Determine the (x, y) coordinate at the center of the cell enclosing the given text.  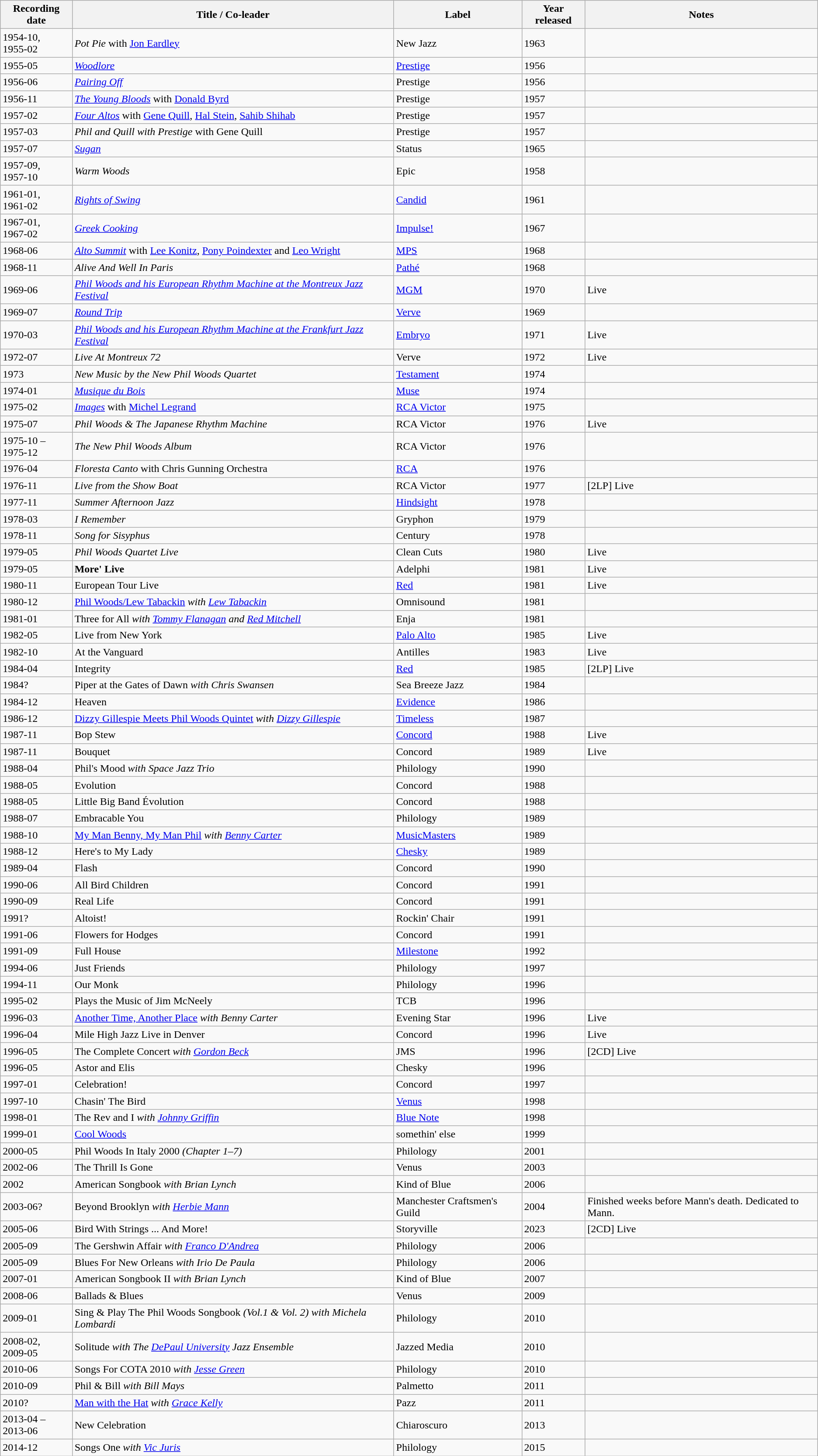
Enja (458, 619)
Recording date (36, 15)
TCB (458, 1001)
1999 (553, 1134)
1957-07 (36, 149)
Plays the Music of Jim McNeely (233, 1001)
Rights of Swing (233, 199)
Storyville (458, 1229)
2008-02, 2009-05 (36, 1347)
1956-06 (36, 82)
1994-06 (36, 968)
Alive And Well In Paris (233, 267)
Phil Woods and his European Rhythm Machine at the Frankfurt Jazz Festival (233, 335)
I Remember (233, 519)
Heaven (233, 702)
1965 (553, 149)
2015 (553, 1448)
Pazz (458, 1402)
Phil & Bill with Bill Mays (233, 1386)
Our Monk (233, 985)
Title / Co-leader (233, 15)
The Complete Concert with Gordon Beck (233, 1051)
1984-04 (36, 669)
1968-11 (36, 267)
Year released (553, 15)
New Music by the New Phil Woods Quartet (233, 374)
2000-05 (36, 1151)
2005-06 (36, 1229)
1995-02 (36, 1001)
1986-12 (36, 718)
Bouquet (233, 752)
The Thrill Is Gone (233, 1168)
Live At Montreux 72 (233, 357)
1991-06 (36, 935)
Muse (458, 391)
1972 (553, 357)
Astor and Elis (233, 1068)
Jazzed Media (458, 1347)
Cool Woods (233, 1134)
Phil Woods and his European Rhythm Machine at the Montreux Jazz Festival (233, 290)
1969 (553, 312)
Altoist! (233, 918)
2009-01 (36, 1318)
Musique du Bois (233, 391)
The Rev and I with Johnny Griffin (233, 1118)
1970 (553, 290)
1980 (553, 552)
Pairing Off (233, 82)
Label (458, 15)
1957-03 (36, 132)
Song for Sisyphus (233, 535)
1979 (553, 519)
1984? (36, 685)
2014-12 (36, 1448)
2001 (553, 1151)
1977-11 (36, 502)
Celebration! (233, 1084)
New Jazz (458, 43)
Ballads & Blues (233, 1296)
Dizzy Gillespie Meets Phil Woods Quintet with Dizzy Gillespie (233, 718)
Mile High Jazz Live in Denver (233, 1034)
Phil's Mood with Space Jazz Trio (233, 768)
Rockin' Chair (458, 918)
1955-05 (36, 66)
2004 (553, 1207)
1991? (36, 918)
Manchester Craftsmen's Guild (458, 1207)
JMS (458, 1051)
1967-01, 1967-02 (36, 228)
MGM (458, 290)
Warm Woods (233, 171)
1963 (553, 43)
Phil and Quill with Prestige with Gene Quill (233, 132)
The Young Bloods with Donald Byrd (233, 99)
1980-12 (36, 602)
2013 (553, 1425)
At the Vanguard (233, 652)
1990-06 (36, 885)
Phil Woods Quartet Live (233, 552)
Impulse! (458, 228)
Palo Alto (458, 635)
My Man Benny, My Man Phil with Benny Carter (233, 835)
1989-04 (36, 868)
2013-04 –2013-06 (36, 1425)
Phil Woods & The Japanese Rhythm Machine (233, 424)
Piper at the Gates of Dawn with Chris Swansen (233, 685)
Chiaroscuro (458, 1425)
1997-01 (36, 1084)
Candid (458, 199)
Blue Note (458, 1118)
Bird With Strings ... And More! (233, 1229)
1997-10 (36, 1101)
The Gershwin Affair with Franco D'Andrea (233, 1246)
Gryphon (458, 519)
Just Friends (233, 968)
1974-01 (36, 391)
Hindsight (458, 502)
1991-09 (36, 951)
MusicMasters (458, 835)
Images with Michel Legrand (233, 407)
Three for All with Tommy Flanagan and Red Mitchell (233, 619)
1984 (553, 685)
somethin' else (458, 1134)
Evolution (233, 785)
Little Big Band Évolution (233, 801)
1982-10 (36, 652)
2002-06 (36, 1168)
The New Phil Woods Album (233, 447)
1996-03 (36, 1018)
1967 (553, 228)
1978-03 (36, 519)
2009 (553, 1296)
Round Trip (233, 312)
2010-06 (36, 1369)
Greek Cooking (233, 228)
Flash (233, 868)
1992 (553, 951)
1971 (553, 335)
1982-05 (36, 635)
Integrity (233, 669)
2023 (553, 1229)
1957-09, 1957-10 (36, 171)
1988-07 (36, 818)
New Celebration (233, 1425)
1981-01 (36, 619)
2003-06? (36, 1207)
Full House (233, 951)
Sea Breeze Jazz (458, 685)
1978-11 (36, 535)
Bop Stew (233, 735)
2010? (36, 1402)
1996-04 (36, 1034)
1954-10, 1955-02 (36, 43)
Beyond Brooklyn with Herbie Mann (233, 1207)
Evening Star (458, 1018)
1999-01 (36, 1134)
Milestone (458, 951)
1956-11 (36, 99)
American Songbook with Brian Lynch (233, 1184)
1961-01, 1961-02 (36, 199)
All Bird Children (233, 885)
Embryo (458, 335)
1983 (553, 652)
Pathé (458, 267)
Alto Summit with Lee Konitz, Pony Poindexter and Leo Wright (233, 250)
1975-10 –1975-12 (36, 447)
1986 (553, 702)
1977 (553, 485)
Chasin' The Bird (233, 1101)
Pot Pie with Jon Eardley (233, 43)
Notes (702, 15)
1970-03 (36, 335)
Floresta Canto with Chris Gunning Orchestra (233, 469)
Evidence (458, 702)
1973 (36, 374)
Phil Woods In Italy 2000 (Chapter 1–7) (233, 1151)
Phil Woods/Lew Tabackin with Lew Tabackin (233, 602)
1961 (553, 199)
MPS (458, 250)
1988-10 (36, 835)
1958 (553, 171)
1980-11 (36, 586)
Solitude with The DePaul University Jazz Ensemble (233, 1347)
Sugan (233, 149)
Timeless (458, 718)
Status (458, 149)
2007-01 (36, 1279)
2008-06 (36, 1296)
1990-09 (36, 901)
Adelphi (458, 569)
2002 (36, 1184)
More' Live (233, 569)
Antilles (458, 652)
Clean Cuts (458, 552)
Man with the Hat with Grace Kelly (233, 1402)
2003 (553, 1168)
Sing & Play The Phil Woods Songbook (Vol.1 & Vol. 2) with Michela Lombardi (233, 1318)
Here's to My Lady (233, 852)
Songs For COTA 2010 with Jesse Green (233, 1369)
Flowers for Hodges (233, 935)
1975-07 (36, 424)
1968-06 (36, 250)
1972-07 (36, 357)
RCA (458, 469)
Blues For New Orleans with Irio De Paula (233, 1262)
1998-01 (36, 1118)
Embracable You (233, 818)
1957-02 (36, 115)
1988-04 (36, 768)
1976-11 (36, 485)
2007 (553, 1279)
Real Life (233, 901)
1976-04 (36, 469)
Live from the Show Boat (233, 485)
Omnisound (458, 602)
European Tour Live (233, 586)
2010-09 (36, 1386)
Woodlore (233, 66)
Live from New York (233, 635)
Finished weeks before Mann's death. Dedicated to Mann. (702, 1207)
Epic (458, 171)
1987 (553, 718)
1969-06 (36, 290)
Testament (458, 374)
Summer Afternoon Jazz (233, 502)
1969-07 (36, 312)
Another Time, Another Place with Benny Carter (233, 1018)
1994-11 (36, 985)
Palmetto (458, 1386)
Century (458, 535)
1975-02 (36, 407)
1975 (553, 407)
Songs One with Vic Juris (233, 1448)
American Songbook II with Brian Lynch (233, 1279)
1984-12 (36, 702)
1988-12 (36, 852)
Four Altos with Gene Quill, Hal Stein, Sahib Shihab (233, 115)
